Locate the cell with the specified text and output its [x, y] center coordinate. 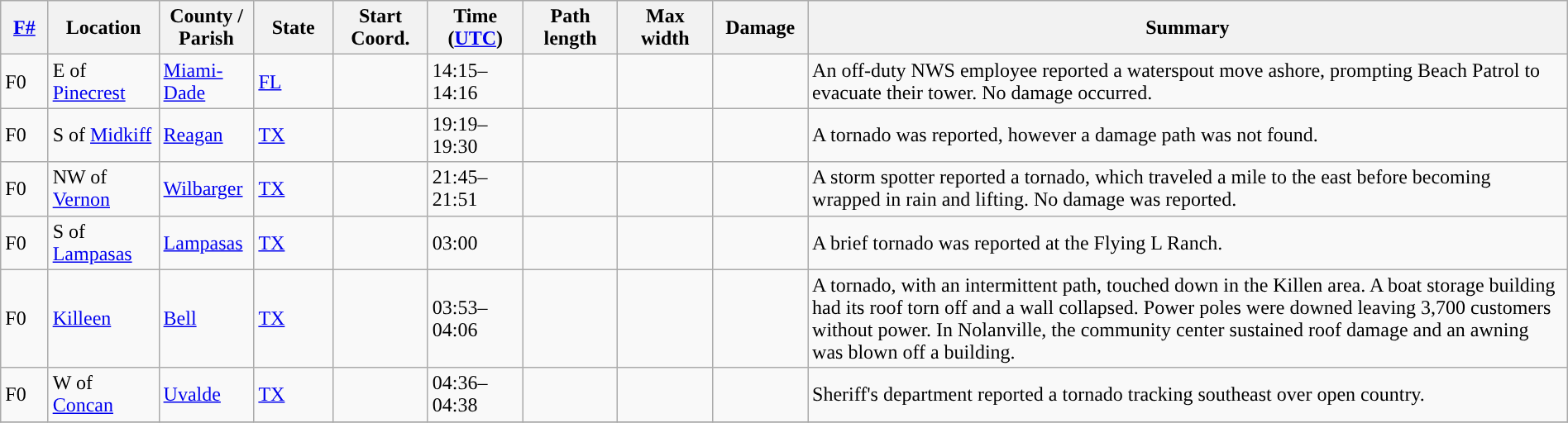
Lampasas [207, 243]
E of Pinecrest [103, 81]
A storm spotter reported a tornado, which traveled a mile to the east before becoming wrapped in rain and lifting. No damage was reported. [1188, 188]
Max width [665, 28]
County / Parish [207, 28]
Summary [1188, 28]
Start Coord. [380, 28]
Miami-Dade [207, 81]
FL [294, 81]
A tornado was reported, however a damage path was not found. [1188, 135]
Wilbarger [207, 188]
Damage [761, 28]
Reagan [207, 135]
State [294, 28]
04:36–04:38 [475, 395]
W of Concan [103, 395]
14:15–14:16 [475, 81]
A brief tornado was reported at the Flying L Ranch. [1188, 243]
Time (UTC) [475, 28]
Killeen [103, 319]
S of Midkiff [103, 135]
Uvalde [207, 395]
F# [25, 28]
An off-duty NWS employee reported a waterspout move ashore, prompting Beach Patrol to evacuate their tower. No damage occurred. [1188, 81]
S of Lampasas [103, 243]
Bell [207, 319]
03:00 [475, 243]
NW of Vernon [103, 188]
19:19–19:30 [475, 135]
Sheriff's department reported a tornado tracking southeast over open country. [1188, 395]
21:45–21:51 [475, 188]
Path length [571, 28]
Location [103, 28]
03:53–04:06 [475, 319]
